Locate the cell with the specified text and output its [X, Y] center coordinate. 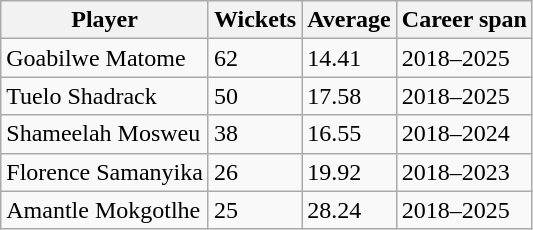
Shameelah Mosweu [105, 134]
Career span [464, 20]
17.58 [350, 96]
Tuelo Shadrack [105, 96]
62 [254, 58]
14.41 [350, 58]
50 [254, 96]
28.24 [350, 210]
Goabilwe Matome [105, 58]
2018–2024 [464, 134]
Florence Samanyika [105, 172]
38 [254, 134]
25 [254, 210]
Amantle Mokgotlhe [105, 210]
16.55 [350, 134]
Average [350, 20]
Player [105, 20]
Wickets [254, 20]
2018–2023 [464, 172]
26 [254, 172]
19.92 [350, 172]
